Detect which cell encompasses the target text, then output its [x, y] center coordinate. 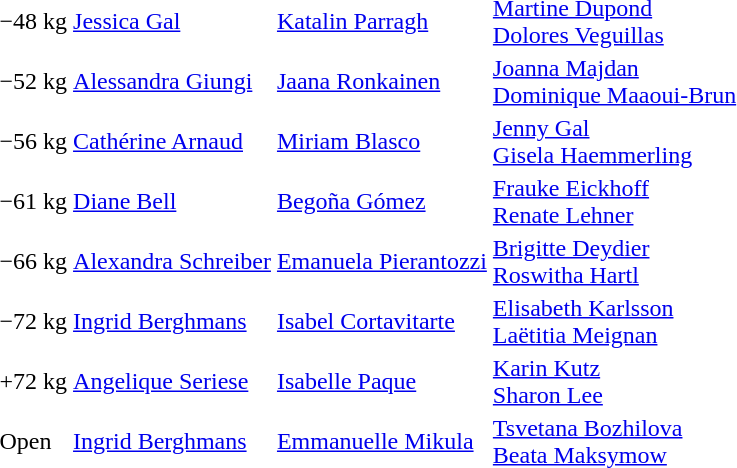
Jenny Gal Gisela Haemmerling [614, 142]
Brigitte Deydier Roswitha Hartl [614, 262]
Alexandra Schreiber [172, 262]
Elisabeth Karlsson Laëtitia Meignan [614, 322]
Angelique Seriese [172, 382]
Karin Kutz Sharon Lee [614, 382]
Ingrid Berghmans [172, 322]
Cathérine Arnaud [172, 142]
Jaana Ronkainen [382, 82]
Joanna Majdan Dominique Maaoui-Brun [614, 82]
Miriam Blasco [382, 142]
Frauke Eickhoff Renate Lehner [614, 202]
Isabel Cortavitarte [382, 322]
Diane Bell [172, 202]
Alessandra Giungi [172, 82]
Begoña Gómez [382, 202]
Isabelle Paque [382, 382]
Emanuela Pierantozzi [382, 262]
